Provide the [X, Y] coordinate of the cell's center where the given text is located.  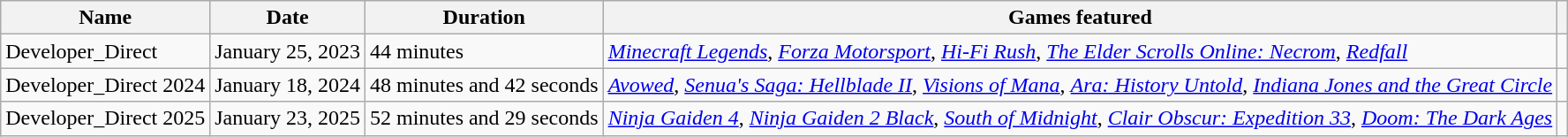
Developer_Direct [106, 51]
Date [288, 18]
Name [106, 18]
January 23, 2025 [288, 118]
January 18, 2024 [288, 85]
Developer_Direct 2025 [106, 118]
Avowed, Senua's Saga: Hellblade II, Visions of Mana, Ara: History Untold, Indiana Jones and the Great Circle [1081, 85]
Developer_Direct 2024 [106, 85]
Duration [484, 18]
52 minutes and 29 seconds [484, 118]
January 25, 2023 [288, 51]
Ninja Gaiden 4, Ninja Gaiden 2 Black, South of Midnight, Clair Obscur: Expedition 33, Doom: The Dark Ages [1081, 118]
Games featured [1081, 18]
44 minutes [484, 51]
Minecraft Legends, Forza Motorsport, Hi-Fi Rush, The Elder Scrolls Online: Necrom, Redfall [1081, 51]
48 minutes and 42 seconds [484, 85]
